Provide the (x, y) coordinate of the cell's center where the given text is located.  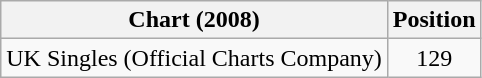
UK Singles (Official Charts Company) (194, 58)
Position (434, 20)
129 (434, 58)
Chart (2008) (194, 20)
